Identify which cell holds the provided text, then report its (X, Y) central coordinate. 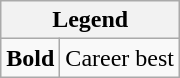
Bold (30, 58)
Legend (90, 20)
Career best (120, 58)
